Extract the [X, Y] coordinate from the center of the cell holding the provided text.  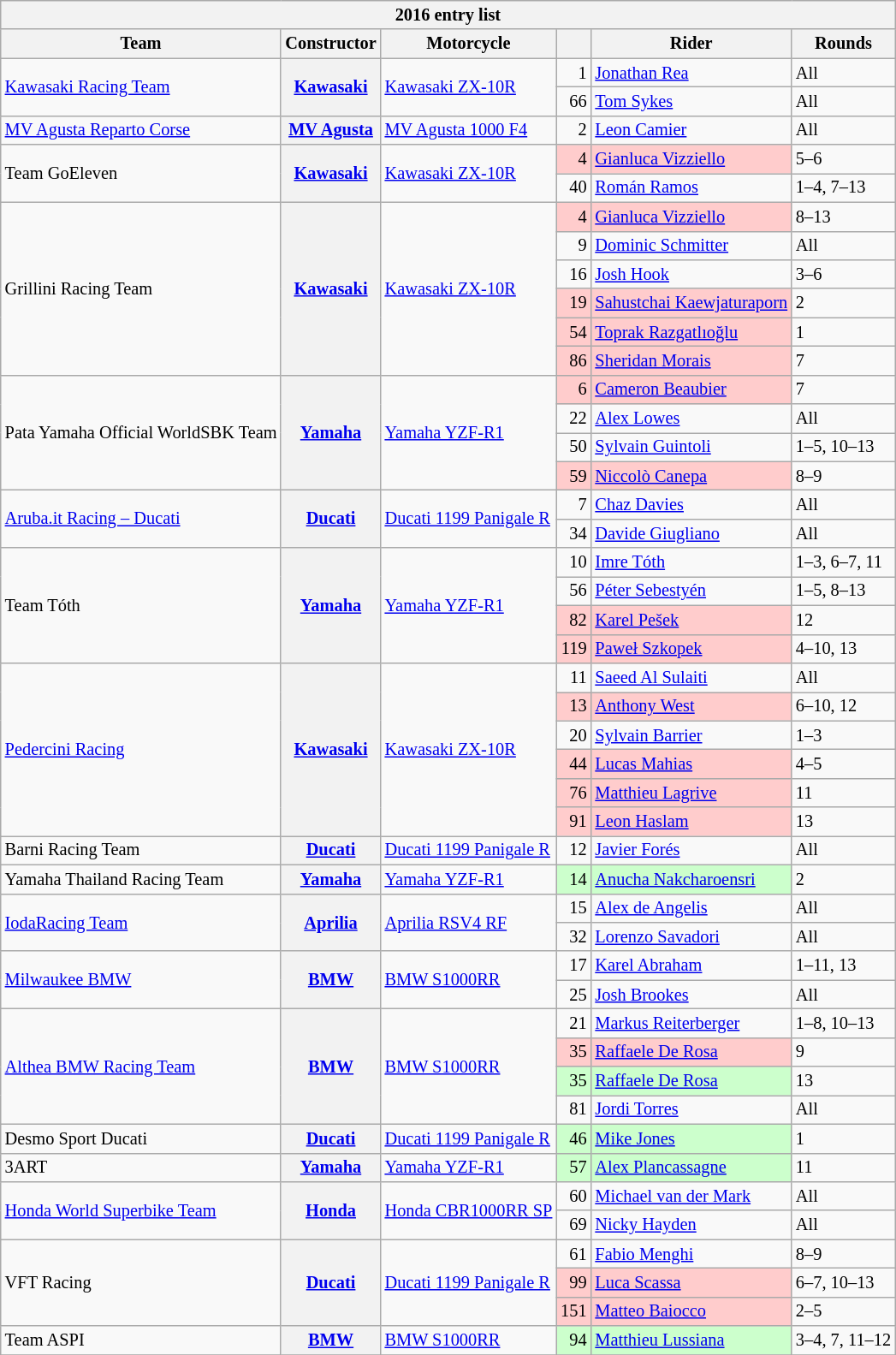
69 [573, 1225]
Barni Racing Team [141, 850]
Sylvain Barrier [691, 735]
Matteo Baiocco [691, 1311]
Toprak Razgatlıoğlu [691, 332]
Aruba.it Racing – Ducati [141, 519]
Josh Hook [691, 274]
Luca Scassa [691, 1282]
Paweł Szkopek [691, 649]
86 [573, 360]
3–4, 7, 11–12 [844, 1340]
Nicky Hayden [691, 1225]
Matthieu Lussiana [691, 1340]
Mike Jones [691, 1138]
IodaRacing Team [141, 923]
3ART [141, 1168]
Honda CBR1000RR SP [469, 1210]
Grillini Racing Team [141, 288]
50 [573, 447]
3–6 [844, 274]
Team GoEleven [141, 173]
4–10, 13 [844, 649]
Leon Haslam [691, 822]
1–5, 8–13 [844, 591]
151 [573, 1311]
Javier Forés [691, 850]
60 [573, 1196]
6–7, 10–13 [844, 1282]
Motorcycle [469, 44]
Leon Camier [691, 130]
4–5 [844, 764]
Anucha Nakcharoensri [691, 879]
Alex de Angelis [691, 908]
Cameron Beaubier [691, 389]
Markus Reiterberger [691, 1023]
1–11, 13 [844, 966]
Saeed Al Sulaiti [691, 677]
46 [573, 1138]
Honda World Superbike Team [141, 1210]
82 [573, 620]
Team [141, 44]
Chaz Davies [691, 504]
20 [573, 735]
MV Agusta Reparto Corse [141, 130]
19 [573, 303]
Aprilia [330, 923]
32 [573, 936]
Lorenzo Savadori [691, 936]
Matthieu Lagrive [691, 793]
Team Tóth [141, 606]
81 [573, 1109]
Aprilia RSV4 RF [469, 923]
57 [573, 1168]
Desmo Sport Ducati [141, 1138]
Pata Yamaha Official WorldSBK Team [141, 433]
16 [573, 274]
Karel Pešek [691, 620]
10 [573, 562]
Team ASPI [141, 1340]
Román Ramos [691, 187]
34 [573, 533]
22 [573, 419]
21 [573, 1023]
Imre Tóth [691, 562]
25 [573, 995]
Kawasaki Racing Team [141, 87]
Tom Sykes [691, 101]
76 [573, 793]
Josh Brookes [691, 995]
Honda [330, 1210]
VFT Racing [141, 1282]
Anthony West [691, 706]
Constructor [330, 44]
Yamaha Thailand Racing Team [141, 879]
Sheridan Morais [691, 360]
1–3 [844, 735]
Rider [691, 44]
Sahustchai Kaewjaturaporn [691, 303]
15 [573, 908]
Alex Plancassagne [691, 1168]
MV Agusta [330, 130]
Pedercini Racing [141, 749]
59 [573, 476]
Niccolò Canepa [691, 476]
54 [573, 332]
91 [573, 822]
61 [573, 1254]
2016 entry list [448, 15]
119 [573, 649]
Dominic Schmitter [691, 246]
Jonathan Rea [691, 73]
1–3, 6–7, 11 [844, 562]
5–6 [844, 159]
1–8, 10–13 [844, 1023]
Milwaukee BMW [141, 979]
Jordi Torres [691, 1109]
Karel Abraham [691, 966]
1–5, 10–13 [844, 447]
56 [573, 591]
Michael van der Mark [691, 1196]
44 [573, 764]
Fabio Menghi [691, 1254]
14 [573, 879]
40 [573, 187]
Davide Giugliano [691, 533]
Alex Lowes [691, 419]
Sylvain Guintoli [691, 447]
Althea BMW Racing Team [141, 1067]
66 [573, 101]
99 [573, 1282]
2–5 [844, 1311]
8–13 [844, 217]
MV Agusta 1000 F4 [469, 130]
17 [573, 966]
Lucas Mahias [691, 764]
1–4, 7–13 [844, 187]
Rounds [844, 44]
94 [573, 1340]
6 [573, 389]
Péter Sebestyén [691, 591]
6–10, 12 [844, 706]
